Find where the given text appears and provide that cell's center as (x, y) coordinate. 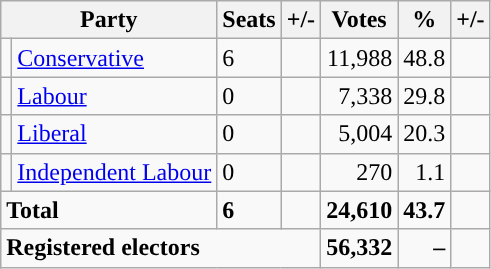
– (424, 248)
Party (109, 20)
270 (360, 172)
7,338 (360, 96)
Votes (360, 20)
1.1 (424, 172)
Total (109, 210)
Labour (114, 96)
Registered electors (161, 248)
29.8 (424, 96)
43.7 (424, 210)
24,610 (360, 210)
48.8 (424, 58)
Seats (249, 20)
5,004 (360, 134)
% (424, 20)
Liberal (114, 134)
Conservative (114, 58)
56,332 (360, 248)
11,988 (360, 58)
Independent Labour (114, 172)
20.3 (424, 134)
